Return the (X, Y) coordinate for the center point of the cell that contains the specified text.  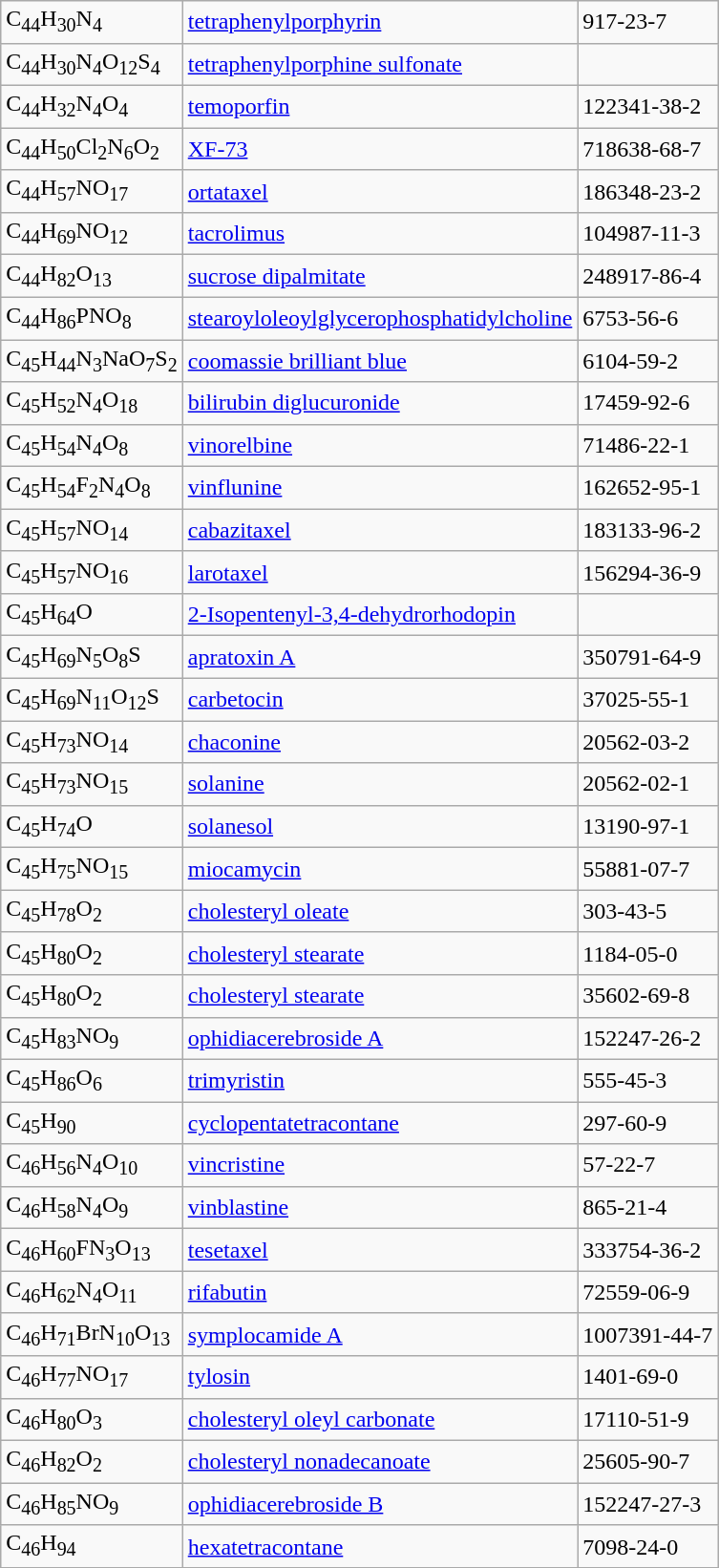
C46H77NO17 (92, 1377)
tylosin (380, 1377)
C44H32N4O4 (92, 106)
hexatetracontane (380, 1546)
865-21-4 (647, 1207)
152247-26-2 (647, 1038)
C44H86PNO8 (92, 318)
C45H75NO15 (92, 869)
917-23-7 (647, 22)
297-60-9 (647, 1123)
C45H52N4O18 (92, 403)
183133-96-2 (647, 530)
186348-23-2 (647, 191)
vinblastine (380, 1207)
apratoxin A (380, 657)
vincristine (380, 1165)
C46H56N4O10 (92, 1165)
248917-86-4 (647, 276)
C44H30N4 (92, 22)
C45H69N5O8S (92, 657)
ortataxel (380, 191)
miocamycin (380, 869)
C45H54N4O8 (92, 445)
C46H94 (92, 1546)
cholesteryl oleyl carbonate (380, 1419)
C45H64O (92, 615)
17110-51-9 (647, 1419)
C45H83NO9 (92, 1038)
C45H69N11O12S (92, 699)
303-43-5 (647, 911)
C45H78O2 (92, 911)
122341-38-2 (647, 106)
555-45-3 (647, 1080)
7098-24-0 (647, 1546)
cholesteryl oleate (380, 911)
17459-92-6 (647, 403)
cabazitaxel (380, 530)
C44H30N4O12S4 (92, 64)
C44H57NO17 (92, 191)
1401-69-0 (647, 1377)
rifabutin (380, 1292)
C46H82O2 (92, 1461)
72559-06-9 (647, 1292)
55881-07-7 (647, 869)
C45H44N3NaO7S2 (92, 361)
1184-05-0 (647, 953)
tetraphenylporphine sulfonate (380, 64)
25605-90-7 (647, 1461)
6104-59-2 (647, 361)
vinorelbine (380, 445)
35602-69-8 (647, 996)
ophidiacerebroside B (380, 1504)
C45H57NO14 (92, 530)
C46H62N4O11 (92, 1292)
bilirubin diglucuronide (380, 403)
cyclopentatetracontane (380, 1123)
larotaxel (380, 572)
C45H57NO16 (92, 572)
C44H50Cl2N6O2 (92, 149)
37025-55-1 (647, 699)
13190-97-1 (647, 826)
C45H86O6 (92, 1080)
tacrolimus (380, 233)
C46H58N4O9 (92, 1207)
C44H82O13 (92, 276)
C45H74O (92, 826)
chaconine (380, 742)
104987-11-3 (647, 233)
tetraphenylporphyrin (380, 22)
C45H73NO15 (92, 784)
2-Isopentenyl-3,4-dehydrorhodopin (380, 615)
trimyristin (380, 1080)
tesetaxel (380, 1250)
350791-64-9 (647, 657)
C46H80O3 (92, 1419)
vinflunine (380, 488)
C44H69NO12 (92, 233)
stearoyloleoylglycerophosphatidylcholine (380, 318)
152247-27-3 (647, 1504)
1007391-44-7 (647, 1334)
C45H54F2N4O8 (92, 488)
ophidiacerebroside A (380, 1038)
718638-68-7 (647, 149)
C46H85NO9 (92, 1504)
156294-36-9 (647, 572)
solanine (380, 784)
C45H73NO14 (92, 742)
XF-73 (380, 149)
6753-56-6 (647, 318)
C46H60FN3O13 (92, 1250)
333754-36-2 (647, 1250)
sucrose dipalmitate (380, 276)
temoporfin (380, 106)
71486-22-1 (647, 445)
C45H90 (92, 1123)
20562-02-1 (647, 784)
carbetocin (380, 699)
20562-03-2 (647, 742)
C46H71BrN10O13 (92, 1334)
57-22-7 (647, 1165)
162652-95-1 (647, 488)
cholesteryl nonadecanoate (380, 1461)
coomassie brilliant blue (380, 361)
solanesol (380, 826)
symplocamide A (380, 1334)
